Determine the (X, Y) coordinate at the center of the cell enclosing the given text.  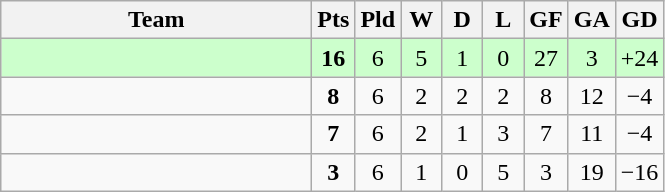
19 (592, 172)
L (504, 20)
GA (592, 20)
Pts (334, 20)
Pld (378, 20)
W (422, 20)
27 (546, 58)
Team (156, 20)
GD (640, 20)
D (462, 20)
16 (334, 58)
12 (592, 96)
GF (546, 20)
−16 (640, 172)
+24 (640, 58)
11 (592, 134)
